Capture the cell that displays the provided text and extract its [X, Y] central coordinate. 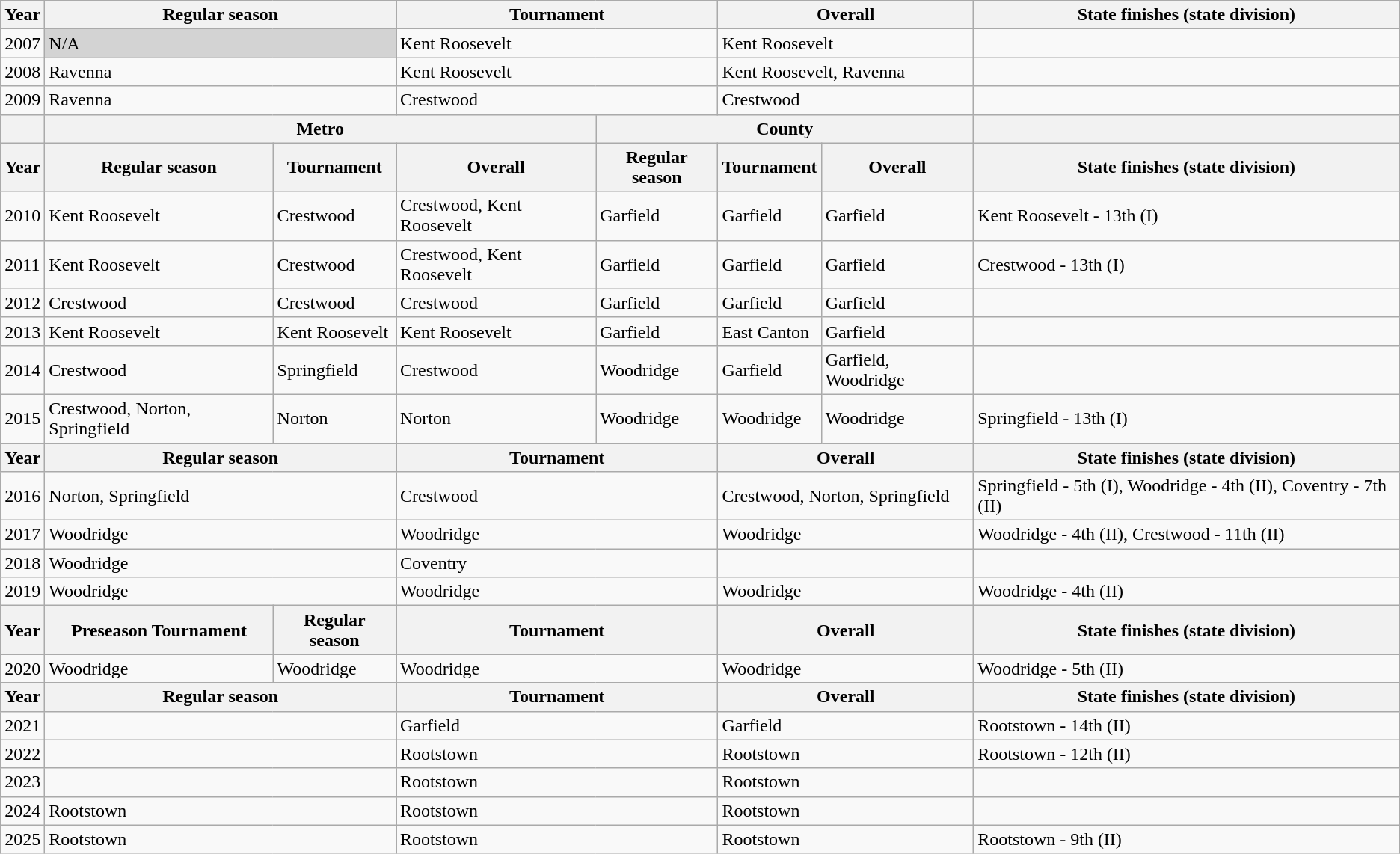
2014 [22, 369]
Preseason Tournament [159, 630]
Woodridge - 4th (II) [1187, 592]
2023 [22, 782]
2016 [22, 497]
2007 [22, 43]
Crestwood - 13th (I) [1187, 265]
N/A [221, 43]
2011 [22, 265]
Norton, Springfield [221, 497]
East Canton [770, 331]
Metro [320, 129]
Springfield - 13th (I) [1187, 419]
Woodridge - 4th (II), Crestwood - 11th (II) [1187, 535]
Coventry [557, 563]
Rootstown - 12th (II) [1187, 754]
2012 [22, 303]
2021 [22, 725]
Springfield [334, 369]
Woodridge - 5th (II) [1187, 669]
Garfield, Woodridge [897, 369]
Kent Roosevelt - 13th (I) [1187, 215]
2022 [22, 754]
2019 [22, 592]
2009 [22, 100]
2024 [22, 811]
2008 [22, 72]
Rootstown - 9th (II) [1187, 839]
2010 [22, 215]
Rootstown - 14th (II) [1187, 725]
2015 [22, 419]
2025 [22, 839]
County [785, 129]
2017 [22, 535]
2018 [22, 563]
Springfield - 5th (I), Woodridge - 4th (II), Coventry - 7th (II) [1187, 497]
2020 [22, 669]
Kent Roosevelt, Ravenna [846, 72]
2013 [22, 331]
